Scan for the cell matching the given text and deliver its [x, y] coordinate at center. 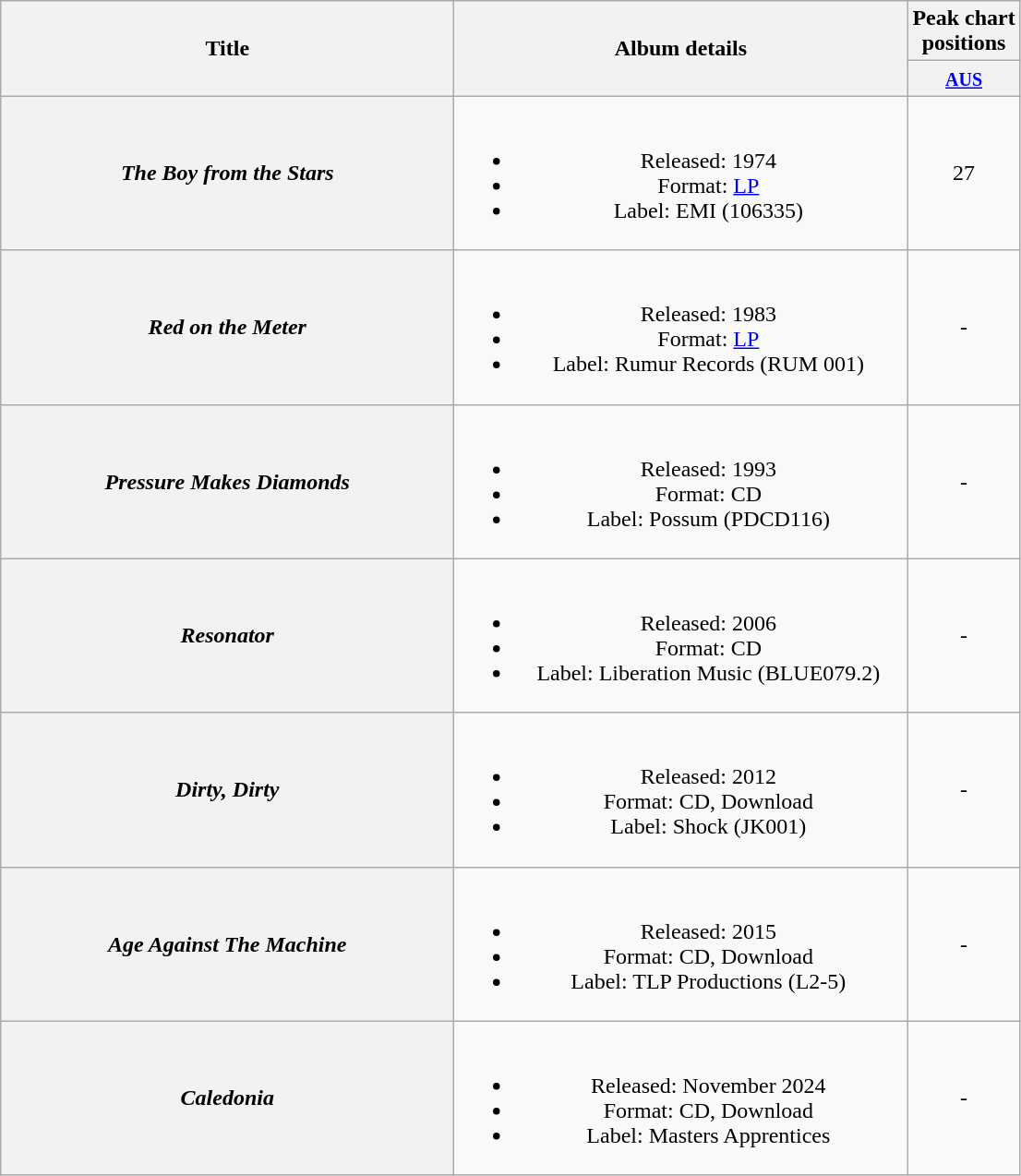
Released: 1983Format: LPLabel: Rumur Records (RUM 001) [681, 327]
Album details [681, 48]
Caledonia [227, 1098]
Peak chartpositions [964, 31]
Resonator [227, 635]
27 [964, 174]
Age Against The Machine [227, 943]
Released: 2015Format: CD, DownloadLabel: TLP Productions (L2-5) [681, 943]
Released: 1974Format: LPLabel: EMI (106335) [681, 174]
Released: November 2024Format: CD, DownloadLabel: Masters Apprentices [681, 1098]
Title [227, 48]
Dirty, Dirty [227, 790]
Red on the Meter [227, 327]
Released: 1993Format: CDLabel: Possum (PDCD116) [681, 482]
AUS [964, 78]
The Boy from the Stars [227, 174]
Released: 2012Format: CD, DownloadLabel: Shock (JK001) [681, 790]
Released: 2006Format: CDLabel: Liberation Music (BLUE079.2) [681, 635]
Pressure Makes Diamonds [227, 482]
